Extract the [x, y] coordinate from the center of the cell holding the provided text.  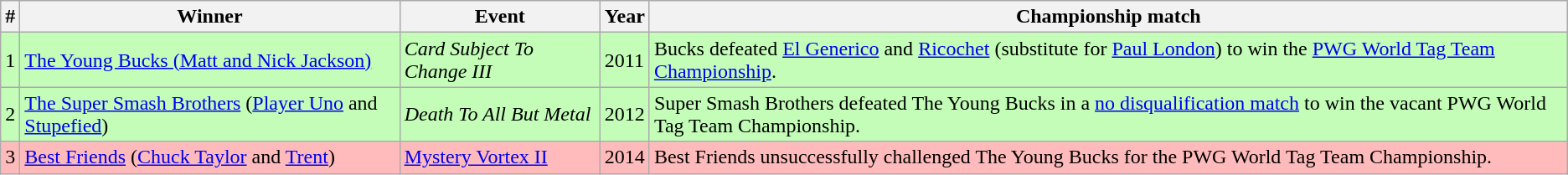
2011 [625, 60]
2014 [625, 157]
1 [10, 60]
Best Friends unsuccessfully challenged The Young Bucks for the PWG World Tag Team Championship. [1108, 157]
Mystery Vortex II [499, 157]
Death To All But Metal [499, 114]
2 [10, 114]
The Super Smash Brothers (Player Uno and Stupefied) [209, 114]
Best Friends (Chuck Taylor and Trent) [209, 157]
Super Smash Brothers defeated The Young Bucks in a no disqualification match to win the vacant PWG World Tag Team Championship. [1108, 114]
Card Subject To Change III [499, 60]
Championship match [1108, 17]
3 [10, 157]
# [10, 17]
Year [625, 17]
Bucks defeated El Generico and Ricochet (substitute for Paul London) to win the PWG World Tag Team Championship. [1108, 60]
Event [499, 17]
Winner [209, 17]
The Young Bucks (Matt and Nick Jackson) [209, 60]
2012 [625, 114]
